Return [X, Y] of the center of cell containing provided text 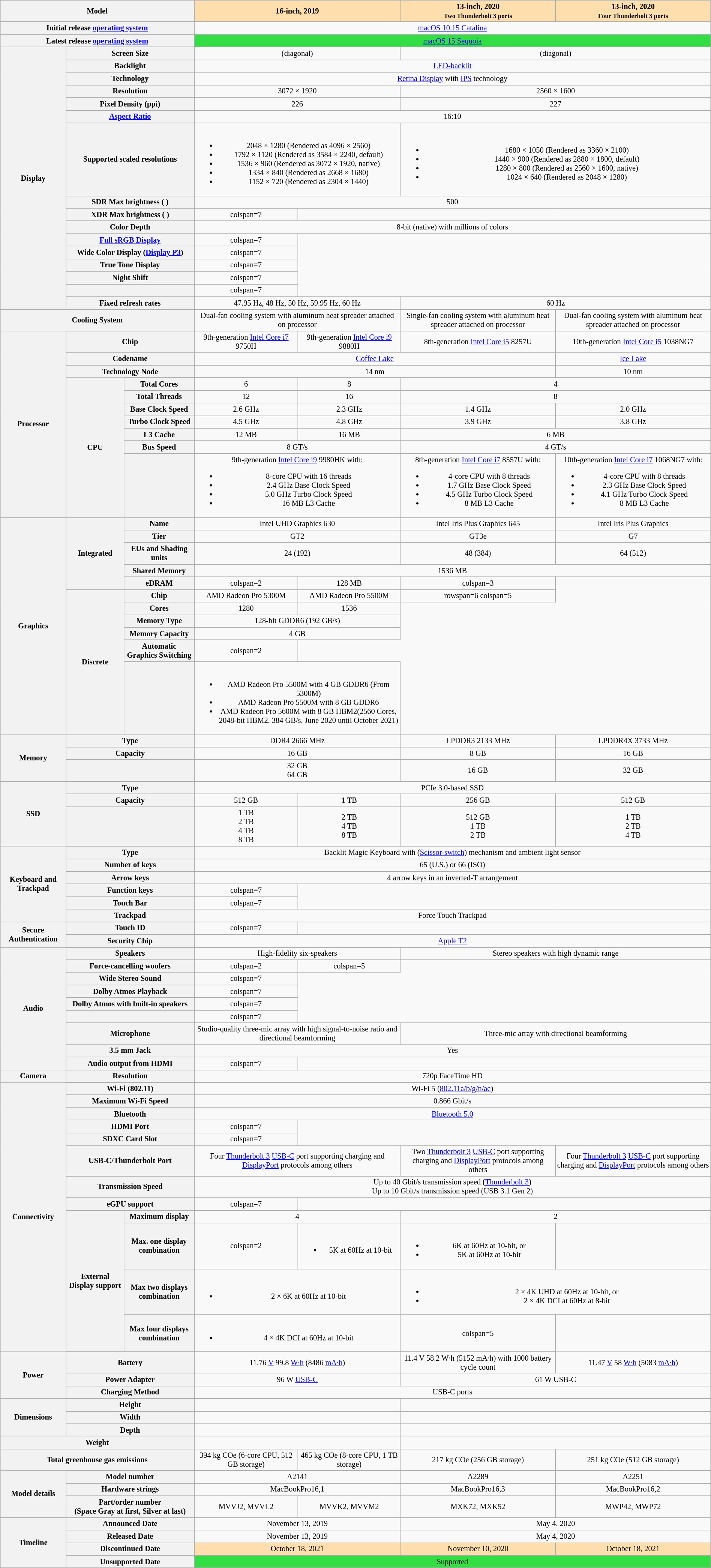
Force Touch Trackpad [453, 916]
465 kg COe (8-core CPU, 1 TB storage) [349, 1460]
MVVJ2, MVVL2 [246, 1507]
16:10 [453, 117]
Microphone [130, 1034]
High-fidelity six-speakers [297, 953]
Initial release operating system [97, 28]
Two Thunderbolt 3 USB-C port supporting charging and DisplayPort protocols among others [478, 1161]
256 GB [478, 800]
Force-cancelling woofers [130, 966]
G7 [633, 536]
Full sRGB Display [130, 240]
macOS 10.15 Catalina [453, 28]
MacBookPro16,3 [478, 1489]
Hardware strings [130, 1489]
MXK72, MXK52 [478, 1507]
3.5 mm Jack [130, 1051]
16-inch, 2019 [297, 11]
4 × 4K DCI at 60Hz at 10-bit [297, 1333]
Aspect Ratio [130, 117]
SDXC Card Slot [130, 1139]
6 MB [556, 435]
32 GB64 GB [297, 771]
Wi-Fi 5 (802.11a/b/g/n/ac) [453, 1088]
14 nm [375, 372]
1 TB2 TB4 TB8 TB [246, 826]
LPDDR3 2133 MHz [478, 741]
Power Adapter [130, 1379]
Model [97, 11]
Coffee Lake [375, 359]
Backlight [130, 66]
Model number [130, 1477]
GT3e [478, 536]
Memory [33, 758]
L3 Cache [159, 435]
6 [246, 384]
LED-backlit [453, 66]
8-bit (native) with millions of colors [453, 227]
251 kg COe (512 GB storage) [633, 1460]
Intel Iris Plus Graphics 645 [478, 524]
3.8 GHz [633, 422]
DDR4 2666 MHz [297, 741]
11.4 V 58.2 W·h (5152 mA·h) with 1000 battery cycle count [478, 1363]
Pixel Density (ppi) [130, 104]
Security Chip [130, 941]
Transmission Speed [130, 1187]
9th-generation Intel Core i7 9750H [246, 342]
Depth [130, 1430]
1.4 GHz [478, 409]
Total greenhouse gas emissions [97, 1460]
2 × 6K at 60Hz at 10-bit [297, 1292]
Retina Display with IPS technology [453, 79]
8th-generation Intel Core i7 8557U with:4-core CPU with 8 threads1.7 GHz Base Clock Speed4.5 GHz Turbo Clock Speed8 MB L3 Cache [478, 485]
Codename [130, 359]
394 kg COe (6-core CPU, 512 GB storage) [246, 1460]
GT2 [297, 536]
HDMI Port [130, 1126]
Number of keys [130, 865]
Dolby Atmos Playback [130, 991]
10th-generation Intel Core i7 1068NG7 with:4-core CPU with 8 threads2.3 GHz Base Clock Speed4.1 GHz Turbo Clock Speed8 MB L3 Cache [633, 485]
2.3 GHz [349, 409]
128 MB [349, 583]
Audio output from HDMI [130, 1063]
True Tone Display [130, 265]
Dolby Atmos with built-in speakers [130, 1004]
8th-generation Intel Core i5 8257U [478, 342]
Height [130, 1405]
Maximum Wi-Fi Speed [130, 1101]
1 TB [349, 800]
Max four displays combination [159, 1333]
1536 MB [453, 571]
227 [556, 104]
Width [130, 1417]
Max two displays combination [159, 1292]
128-bit GDDR6 (192 GB/s) [297, 621]
Technology Node [130, 372]
13-inch, 2020Four Thunderbolt 3 ports [633, 11]
Max. one display combination [159, 1246]
8 GB [478, 753]
2 × 4K UHD at 60Hz at 10-bit, or2 × 4K DCI at 60Hz at 8-bit [556, 1292]
Base Clock Speed [159, 409]
November 10, 2020 [478, 1549]
11.76 V 99.8 W·h (8486 mA·h) [297, 1363]
Up to 40 Gbit/s transmission speed (Thunderbolt 3)Up to 10 Gbit/s transmission speed (USB 3.1 Gen 2) [453, 1187]
512 GB1 TB2 TB [478, 826]
5K at 60Hz at 10-bit [349, 1246]
Memory Capacity [159, 634]
eGPU support [130, 1204]
MWP42, MWP72 [633, 1507]
13-inch, 2020Two Thunderbolt 3 ports [478, 11]
Connectivity [33, 1217]
Memory Type [159, 621]
MVVK2, MVVM2 [349, 1507]
EUs and Shading units [159, 553]
64 (512) [633, 553]
6K at 60Hz at 10-bit, or5K at 60Hz at 10-bit [478, 1246]
SDR Max brightness ( ) [130, 202]
Dimensions [33, 1417]
4.8 GHz [349, 422]
4 GT/s [556, 447]
9th-generation Intel Core i9 9880H [349, 342]
Apple T2 [453, 941]
eDRAM [159, 583]
2.6 GHz [246, 409]
LPDDR4X 3733 MHz [633, 741]
Ice Lake [633, 359]
1280 [246, 609]
Color Depth [130, 227]
Total Threads [159, 397]
Intel Iris Plus Graphics [633, 524]
Display [33, 178]
2.0 GHz [633, 409]
Touch Bar [130, 903]
Fixed refresh rates [130, 303]
Wide Color Display (Display P3) [130, 252]
Single-fan cooling system with aluminum heat spreader attached on processor [478, 320]
Yes [453, 1051]
Power [33, 1375]
12 MB [246, 435]
Shared Memory [159, 571]
Supported [453, 1562]
11.47 V 58 W·h (5083 mA·h) [633, 1363]
Three-mic array with directional beamforming [556, 1034]
Secure Authentication [33, 934]
A2141 [297, 1477]
USB-C ports [453, 1392]
226 [297, 104]
60 Hz [556, 303]
720p FaceTime HD [453, 1076]
Backlit Magic Keyboard with (Scissor-switch) mechanism and ambient light sensor [453, 853]
Released Date [130, 1536]
Battery [130, 1363]
CPU [95, 447]
Cooling System [97, 320]
96 W USB-C [297, 1379]
Tier [159, 536]
Wide Stereo Sound [130, 979]
External Display support [95, 1281]
Arrow keys [130, 878]
Discontinued Date [130, 1549]
217 kg COe (256 GB storage) [478, 1460]
48 (384) [478, 553]
10 nm [633, 372]
Wi-Fi (802.11) [130, 1088]
Announced Date [130, 1524]
Audio [33, 1009]
USB-C/Thunderbolt Port [130, 1161]
Screen Size [130, 53]
A2289 [478, 1477]
Charging Method [130, 1392]
Cores [159, 609]
1 TB2 TB4 TB [633, 826]
Keyboard and Trackpad [33, 884]
Camera [33, 1076]
rowspan=6 colspan=5 [478, 596]
Bluetooth [130, 1114]
Speakers [130, 953]
Touch ID [130, 928]
Intel UHD Graphics 630 [297, 524]
Part/order number(Space Gray at first, Silver at last) [130, 1507]
Bus Speed [159, 447]
Weight [97, 1442]
3072 × 1920 [297, 91]
SSD [33, 814]
65 (U.S.) or 66 (ISO) [453, 865]
24 (192) [297, 553]
47.95 Hz, 48 Hz, 50 Hz, 59.95 Hz, 60 Hz [297, 303]
Maximum display [159, 1217]
XDR Max brightness ( ) [130, 214]
2560 × 1600 [556, 91]
2 TB4 TB8 TB [349, 826]
Supported scaled resolutions [130, 159]
4 arrow keys in an inverted-T arrangement [453, 878]
8 GT/s [297, 447]
0.866 Gbit/s [453, 1101]
Discrete [95, 662]
MacBookPro16,2 [633, 1489]
Trackpad [130, 916]
10th-generation Intel Core i5 1038NG7 [633, 342]
32 GB [633, 771]
Studio-quality three-mic array with high signal-to-noise ratio and directional beamforming [297, 1034]
16 MB [349, 435]
A2251 [633, 1477]
Timeline [33, 1543]
Latest release operating system [97, 41]
Total Cores [159, 384]
Model details [33, 1494]
Turbo Clock Speed [159, 422]
macOS 15 Sequoia [453, 41]
Integrated [95, 553]
Automatic Graphics Switching [159, 651]
61 W USB-C [556, 1379]
Unsupported Date [130, 1562]
AMD Radeon Pro 5500M [349, 596]
2 [556, 1217]
Graphics [33, 626]
Stereo speakers with high dynamic range [556, 953]
Bluetooth 5.0 [453, 1114]
12 [246, 397]
Night Shift [130, 278]
9th-generation Intel Core i9 9980HK with:8-core CPU with 16 threads2.4 GHz Base Clock Speed5.0 GHz Turbo Clock Speed16 MB L3 Cache [297, 485]
1536 [349, 609]
Processor [33, 424]
4.5 GHz [246, 422]
colspan=3 [478, 583]
Technology [130, 79]
Name [159, 524]
AMD Radeon Pro 5300M [246, 596]
Function keys [130, 890]
PCIe 3.0-based SSD [453, 788]
3.9 GHz [478, 422]
4 GB [297, 634]
500 [453, 202]
16 [349, 397]
MacBookPro16,1 [297, 1489]
